Extract the (x, y) coordinate from the center of the cell holding the provided text.  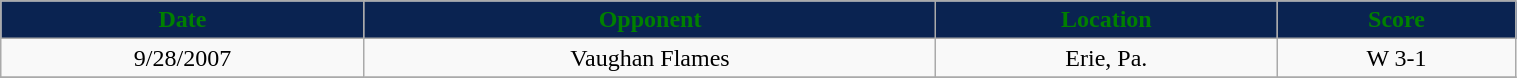
9/28/2007 (183, 58)
Erie, Pa. (1106, 58)
Opponent (650, 20)
W 3-1 (1396, 58)
Vaughan Flames (650, 58)
Location (1106, 20)
Date (183, 20)
Score (1396, 20)
